Search for the cell housing the specified text and yield its (X, Y) center coordinate. 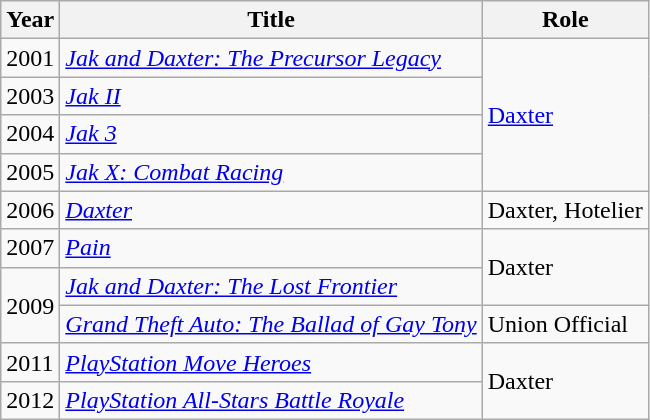
2003 (30, 96)
Grand Theft Auto: The Ballad of Gay Tony (271, 324)
2009 (30, 305)
Role (565, 20)
Jak II (271, 96)
2012 (30, 400)
2011 (30, 362)
Pain (271, 248)
2005 (30, 172)
Jak X: Combat Racing (271, 172)
2007 (30, 248)
Union Official (565, 324)
PlayStation All-Stars Battle Royale (271, 400)
2001 (30, 58)
Jak and Daxter: The Precursor Legacy (271, 58)
2006 (30, 210)
2004 (30, 134)
Title (271, 20)
PlayStation Move Heroes (271, 362)
Jak 3 (271, 134)
Daxter, Hotelier (565, 210)
Jak and Daxter: The Lost Frontier (271, 286)
Year (30, 20)
